Detect which cell encompasses the target text, then output its [X, Y] center coordinate. 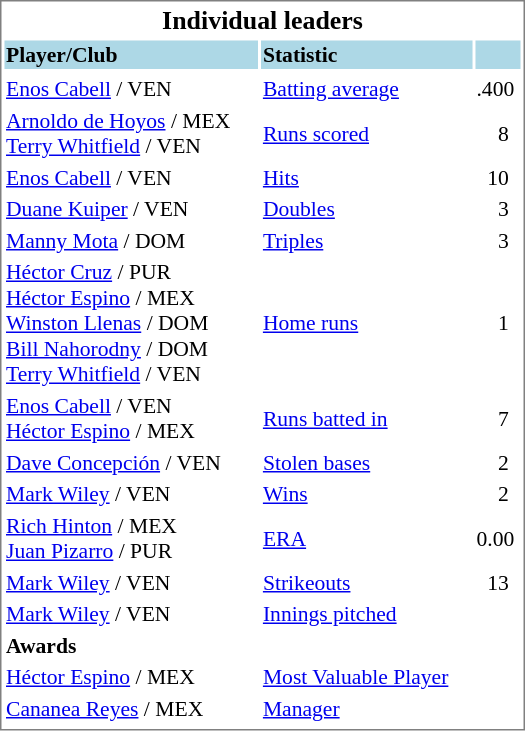
Player/Club [131, 54]
Enos Cabell / VENHéctor Espino / MEX [131, 419]
Triples [366, 240]
.400 [498, 89]
Cananea Reyes / MEX [131, 708]
Home runs [366, 323]
Manny Mota / DOM [131, 240]
Stolen bases [366, 462]
Batting average [366, 89]
10 [498, 178]
Arnoldo de Hoyos / MEX Terry Whitfield / VEN [131, 133]
Individual leaders [262, 20]
Rich Hinton / MEX Juan Pizarro / PUR [131, 539]
1 [498, 323]
Runs batted in [366, 419]
0.00 [498, 539]
Dave Concepción / VEN [131, 462]
8 [498, 133]
Awards [131, 646]
Héctor Cruz / PUR Héctor Espino / MEX Winston Llenas / DOM Bill Nahorodny / DOM Terry Whitfield / VEN [131, 323]
Héctor Espino / MEX [131, 677]
Hits [366, 178]
13 [498, 582]
ERA [366, 539]
Manager [366, 708]
Runs scored [366, 133]
Duane Kuiper / VEN [131, 209]
Statistic [366, 54]
7 [498, 419]
Wins [366, 494]
Innings pitched [366, 614]
Doubles [366, 209]
Strikeouts [366, 582]
Most Valuable Player [366, 677]
